For the text-containing cell, return its midpoint in (x, y) coordinate format. 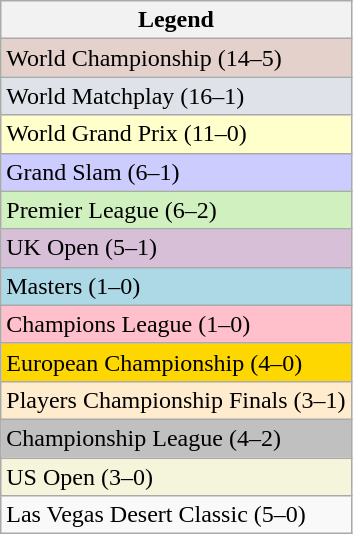
European Championship (4–0) (176, 362)
Legend (176, 20)
Grand Slam (6–1) (176, 172)
World Matchplay (16–1) (176, 96)
World Grand Prix (11–0) (176, 134)
Premier League (6–2) (176, 210)
World Championship (14–5) (176, 58)
Masters (1–0) (176, 286)
UK Open (5–1) (176, 248)
Las Vegas Desert Classic (5–0) (176, 515)
Championship League (4–2) (176, 438)
US Open (3–0) (176, 477)
Players Championship Finals (3–1) (176, 400)
Champions League (1–0) (176, 324)
